Output the [x, y] coordinate of the center of the cell containing the given text.  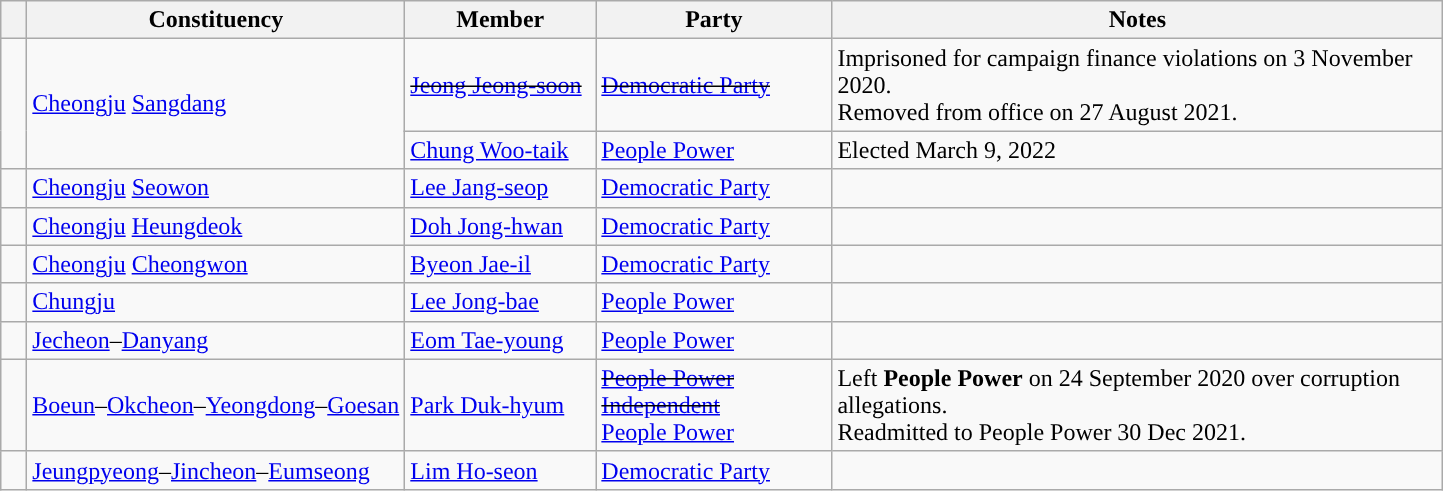
Jeungpyeong–Jincheon–Eumseong [216, 470]
Jecheon–Danyang [216, 340]
Cheongju Seowon [216, 188]
Chung Woo-taik [500, 150]
Imprisoned for campaign finance violations on 3 November 2020.Removed from office on 27 August 2021. [1138, 85]
Member [500, 20]
Lee Jong-bae [500, 302]
Lee Jang-seop [500, 188]
Park Duk-hyum [500, 405]
Elected March 9, 2022 [1138, 150]
Eom Tae-young [500, 340]
Byeon Jae-il [500, 264]
Jeong Jeong-soon [500, 85]
Lim Ho-seon [500, 470]
Cheongju Cheongwon [216, 264]
Notes [1138, 20]
Party [714, 20]
Cheongju Heungdeok [216, 226]
People PowerIndependentPeople Power [714, 405]
Doh Jong-hwan [500, 226]
Left People Power on 24 September 2020 over corruption allegations. Readmitted to People Power 30 Dec 2021. [1138, 405]
Cheongju Sangdang [216, 104]
Constituency [216, 20]
Boeun–Okcheon–Yeongdong–Goesan [216, 405]
Chungju [216, 302]
